Output the [x, y] coordinate of the center of the cell containing the given text.  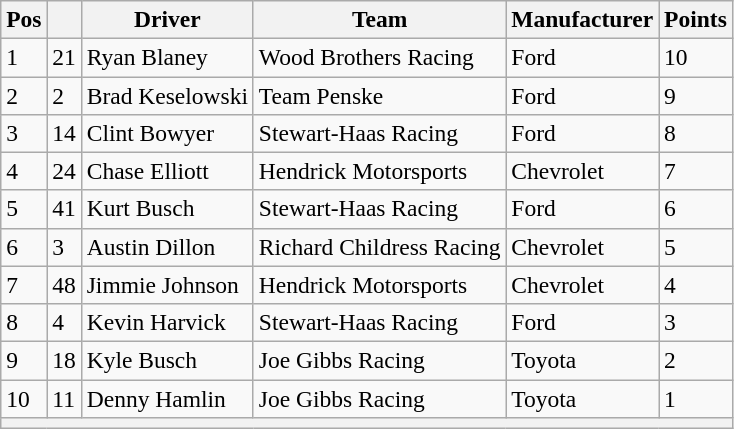
Jimmie Johnson [167, 285]
Points [696, 19]
Kyle Busch [167, 360]
21 [64, 57]
48 [64, 285]
Manufacturer [582, 19]
41 [64, 209]
Wood Brothers Racing [379, 57]
Austin Dillon [167, 247]
Brad Keselowski [167, 95]
Richard Childress Racing [379, 247]
Pos [24, 19]
18 [64, 360]
14 [64, 133]
Kevin Harvick [167, 322]
11 [64, 398]
Kurt Busch [167, 209]
Ryan Blaney [167, 57]
Clint Bowyer [167, 133]
24 [64, 171]
Denny Hamlin [167, 398]
Chase Elliott [167, 171]
Team Penske [379, 95]
Team [379, 19]
Driver [167, 19]
